Capture the cell that displays the provided text and extract its [x, y] central coordinate. 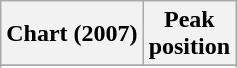
Chart (2007) [72, 34]
Peakposition [189, 34]
